Pinpoint the cell where the given text exists, returning its [x, y] midpoint coordinate. 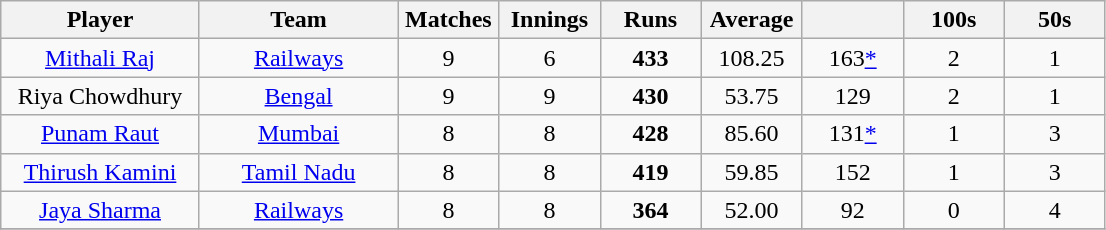
Thirush Kamini [100, 172]
Player [100, 20]
131* [852, 134]
Punam Raut [100, 134]
4 [1054, 210]
59.85 [752, 172]
364 [650, 210]
6 [550, 58]
Team [298, 20]
Innings [550, 20]
85.60 [752, 134]
430 [650, 96]
Tamil Nadu [298, 172]
428 [650, 134]
433 [650, 58]
50s [1054, 20]
163* [852, 58]
0 [954, 210]
Mithali Raj [100, 58]
108.25 [752, 58]
Runs [650, 20]
419 [650, 172]
129 [852, 96]
Bengal [298, 96]
152 [852, 172]
Mumbai [298, 134]
92 [852, 210]
Matches [448, 20]
Riya Chowdhury [100, 96]
52.00 [752, 210]
Average [752, 20]
Jaya Sharma [100, 210]
53.75 [752, 96]
100s [954, 20]
